For the text-containing cell, return its midpoint in [x, y] coordinate format. 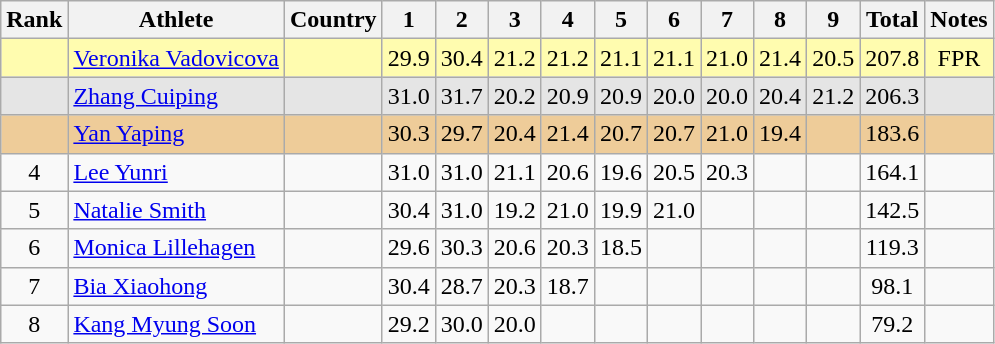
98.1 [892, 286]
3 [514, 20]
Country [333, 20]
29.9 [408, 58]
119.3 [892, 248]
164.1 [892, 172]
31.7 [462, 96]
79.2 [892, 324]
207.8 [892, 58]
2 [462, 20]
142.5 [892, 210]
183.6 [892, 134]
29.2 [408, 324]
Kang Myung Soon [176, 324]
9 [834, 20]
30.0 [462, 324]
Zhang Cuiping [176, 96]
1 [408, 20]
Natalie Smith [176, 210]
29.6 [408, 248]
FPR [959, 58]
29.7 [462, 134]
Bia Xiaohong [176, 286]
Athlete [176, 20]
Monica Lillehagen [176, 248]
Notes [959, 20]
19.9 [620, 210]
28.7 [462, 286]
Veronika Vadovicova [176, 58]
Total [892, 20]
18.5 [620, 248]
19.2 [514, 210]
19.6 [620, 172]
19.4 [780, 134]
Rank [34, 20]
20.2 [514, 96]
Yan Yaping [176, 134]
206.3 [892, 96]
18.7 [568, 286]
Lee Yunri [176, 172]
